Capture the cell that displays the provided text and extract its (x, y) central coordinate. 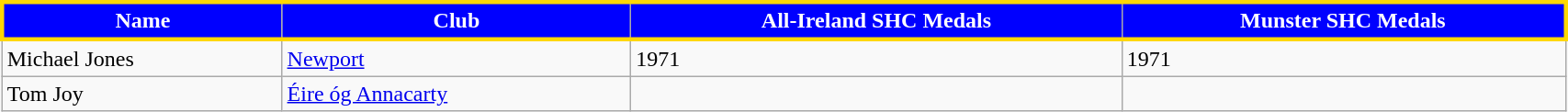
All-Ireland SHC Medals (876, 20)
Name (141, 20)
Michael Jones (141, 58)
Tom Joy (141, 94)
Club (457, 20)
Newport (457, 58)
Éire óg Annacarty (457, 94)
Munster SHC Medals (1343, 20)
